Find where the given text appears and provide that cell's center as (X, Y) coordinate. 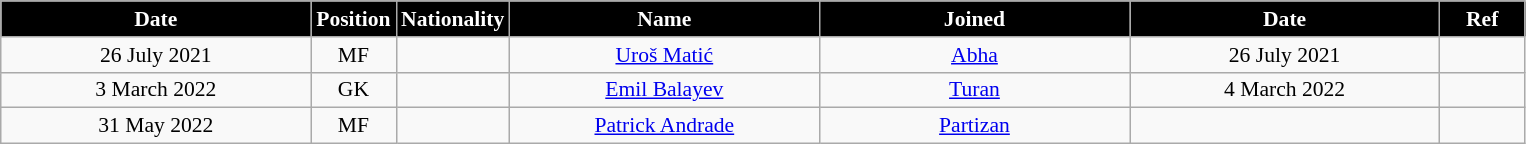
Abha (974, 55)
Ref (1482, 19)
Name (664, 19)
Emil Balayev (664, 90)
Uroš Matić (664, 55)
Joined (974, 19)
3 March 2022 (156, 90)
Partizan (974, 126)
Patrick Andrade (664, 126)
31 May 2022 (156, 126)
Turan (974, 90)
Position (354, 19)
GK (354, 90)
4 March 2022 (1285, 90)
Nationality (452, 19)
